Provide the [x, y] coordinate of the cell's center where the given text is located.  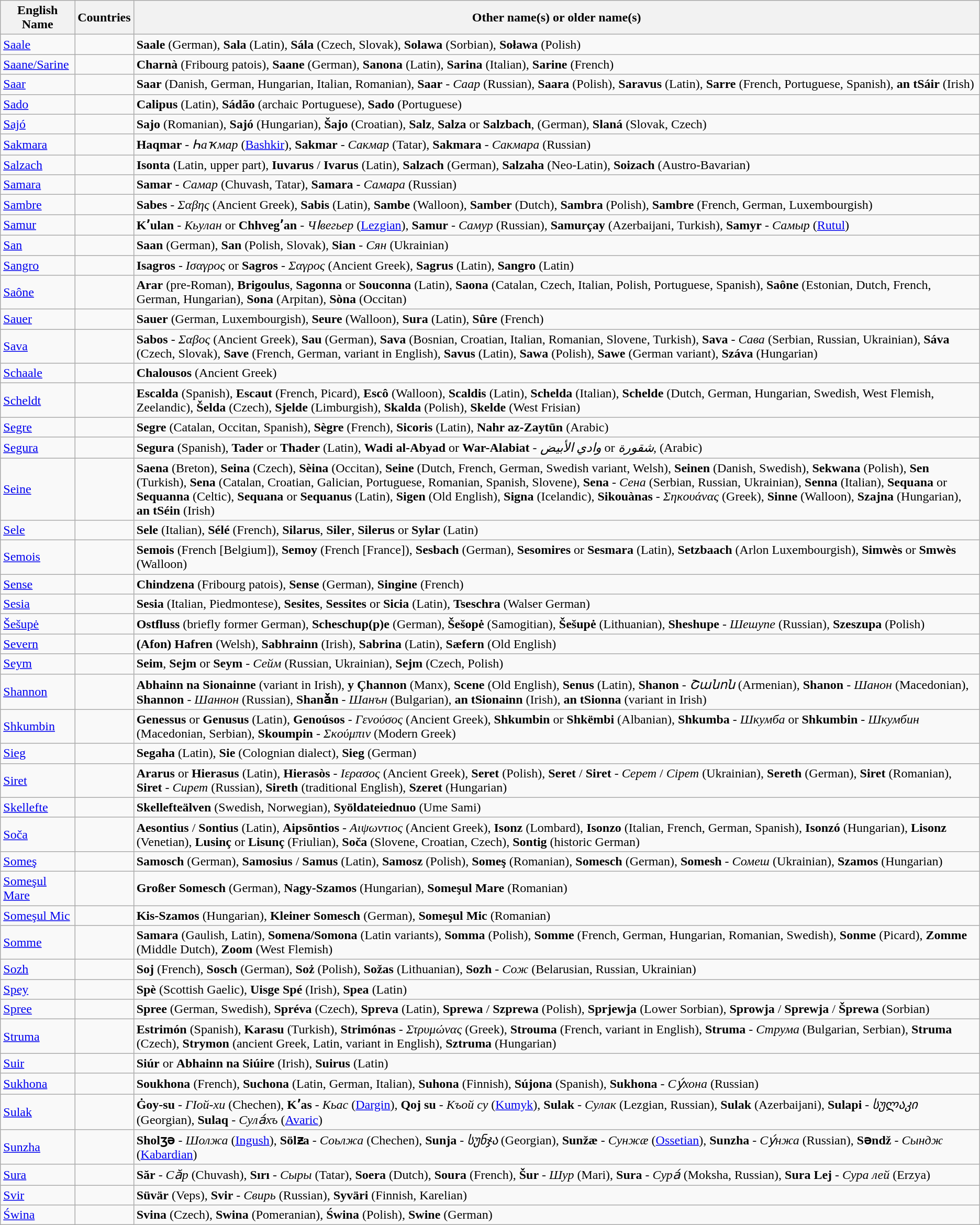
Świna [38, 1215]
Someşul Mic [38, 916]
Großer Somesch (German), Nagy-Szamos (Hungarian), Someşul Mare (Romanian) [556, 888]
Sieg [38, 753]
Saar [38, 84]
Soukhona (French), Suchona (Latin, German, Italian), Suhona (Finnish), Sújona (Spanish), Sukhona - Су́хона (Russian) [556, 1084]
Samara [38, 185]
Other name(s) or older name(s) [556, 18]
Soča [38, 834]
Süvär (Veps), Svir - Свирь (Russian), Syväri (Finnish, Karelian) [556, 1195]
Sabes - Σαβης (Ancient Greek), Sabis (Latin), Sambe (Walloon), Samber (Dutch), Sambra (Polish), Sambre (French, German, Luxembourgish) [556, 205]
Semois [38, 557]
Charnà (Fribourg patois), Saane (German), Sanona (Latin), Sarina (Italian), Sarine (French) [556, 64]
Sense [38, 584]
Shkumbin [38, 727]
Seim, Sejm or Seym - Сейм (Russian, Ukrainian), Sejm (Czech, Polish) [556, 664]
Svina (Czech), Swina (Pomeranian), Świna (Polish), Swine (German) [556, 1215]
Sambre [38, 205]
Seine [38, 489]
Sado [38, 104]
Sozh [38, 970]
Ostfluss (briefly former German), Scheschup(p)e (German), Šešopė (Samogitian), Šešupė (Lithuanian), Sheshupe - Шешупе (Russian), Szeszupa (Polish) [556, 624]
Haqmar - Һаҡмар (Bashkir), Sakmar - Сакмар (Tatar), Sakmara - Сакмара (Russian) [556, 144]
Sauer [38, 319]
Sajo (Romanian), Sajó (Hungarian), Šajo (Croatian), Salz, Salza or Salzbach, (German), Slaná (Slovak, Czech) [556, 124]
Segura [38, 448]
Soj (French), Sosch (German), Soż (Polish), Sožas (Lithuanian), Sozh - Сож (Belarusian, Russian, Ukrainian) [556, 970]
Sura [38, 1175]
Šešupė [38, 624]
Sukhona [38, 1084]
Sesia (Italian, Piedmontese), Sesites, Sessites or Sicia (Latin), Tseschra (Walser German) [556, 604]
Isagros - Ισαγρος or Sagros - Σαγρος (Ancient Greek), Sagrus (Latin), Sangro (Latin) [556, 265]
Sulak [38, 1112]
Samosch (German), Samosius / Samus (Latin), Samosz (Polish), Someş (Romanian), Somesch (German), Somesh - Сомеш (Ukrainian), Szamos (Hungarian) [556, 861]
Sauer (German, Luxembourgish), Seure (Walloon), Sura (Latin), Sûre (French) [556, 319]
Chindzena (Fribourg patois), Sense (German), Singine (French) [556, 584]
Struma [38, 1037]
Severn [38, 644]
San [38, 245]
Segaha (Latin), Sie (Colognian dialect), Sieg (German) [556, 753]
Spree [38, 1009]
Kis-Szamos (Hungarian), Kleiner Somesch (German), Someşul Mic (Romanian) [556, 916]
Sele (Italian), Sélé (French), Silarus, Siler, Silerus or Sylar (Latin) [556, 530]
Svir [38, 1195]
Sakmara [38, 144]
Samar - Самар (Chuvash, Tatar), Samara - Самара (Russian) [556, 185]
Chalousos (Ancient Greek) [556, 373]
Spree (German, Swedish), Spréva (Czech), Spreva (Latin), Sprewa / Szprewa (Polish), Sprjewja (Lower Sorbian), Sprowja / Sprewja / Šprewa (Sorbian) [556, 1009]
Segre [38, 427]
Sangro [38, 265]
Someş [38, 861]
Siret [38, 780]
(Afon) Hafren (Welsh), Sabhrainn (Irish), Sabrina (Latin), Sæfern (Old English) [556, 644]
Segre (Catalan, Occitan, Spanish), Sègre (French), Sicoris (Latin), Nahr az-Zaytūn (Arabic) [556, 427]
Isonta (Latin, upper part), Iuvarus / Ivarus (Latin), Salzach (German), Salzaha (Neo-Latin), Soizach (Austro-Bavarian) [556, 165]
Sava [38, 347]
Siúr or Abhainn na Siúire (Irish), Suirus (Latin) [556, 1063]
Spè (Scottish Gaelic), Uisge Spé (Irish), Spea (Latin) [556, 989]
Seym [38, 664]
Saale [38, 44]
Skellefte [38, 807]
Sunzha [38, 1148]
Sele [38, 530]
Somme [38, 942]
Sesia [38, 604]
English Name [38, 18]
Skellefteälven (Swedish, Norwegian), Syöldateiednuo (Ume Sami) [556, 807]
Saale (German), Sala (Latin), Sála (Czech, Slovak), Solawa (Sorbian), Soława (Polish) [556, 44]
Segura (Spanish), Tader or Thader (Latin), Wadi al-Abyad or War-Alabiat - وادي الأبيض or شقورة, (Arabic) [556, 448]
Saône [38, 292]
Calipus (Latin), Sádão (archaic Portuguese), Sado (Portuguese) [556, 104]
Saane/Sarine [38, 64]
Kʼulan - Кьулан or Chhvegʼan - ЧӀвегьер (Lezgian), Samur - Самур (Russian), Samurçay (Azerbaijani, Turkish), Samyr - Самыр (Rutul) [556, 225]
Schaale [38, 373]
Saan (German), San (Polish, Slovak), Sian - Сян (Ukrainian) [556, 245]
Spey [38, 989]
Suir [38, 1063]
Samur [38, 225]
Sajó [38, 124]
Someşul Mare [38, 888]
Shannon [38, 692]
Salzach [38, 165]
Countries [104, 18]
Scheldt [38, 400]
